Extract the (x, y) coordinate from the center of the cell holding the provided text.  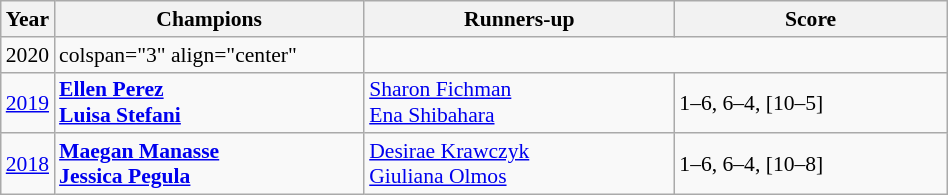
Score (810, 19)
Runners-up (519, 19)
Maegan Manasse Jessica Pegula (209, 164)
1–6, 6–4, [10–5] (810, 102)
Sharon Fichman Ena Shibahara (519, 102)
1–6, 6–4, [10–8] (810, 164)
Ellen Perez Luisa Stefani (209, 102)
2020 (28, 55)
colspan="3" align="center" (209, 55)
Desirae Krawczyk Giuliana Olmos (519, 164)
2019 (28, 102)
Year (28, 19)
Champions (209, 19)
2018 (28, 164)
